Return the (X, Y) coordinate for the center point of the cell that contains the specified text.  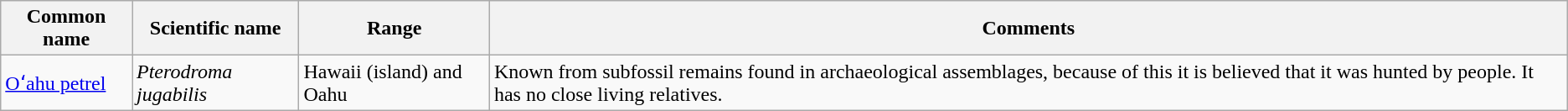
Scientific name (216, 29)
Comments (1029, 29)
Common name (67, 29)
Hawaii (island) and Oahu (395, 82)
Pterodroma jugabilis (216, 82)
Range (395, 29)
Oʻahu petrel (67, 82)
